Scan for the cell matching the given text and deliver its [x, y] coordinate at center. 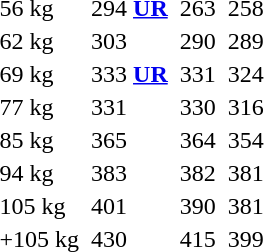
401 [130, 206]
382 [198, 173]
290 [198, 41]
333 UR [130, 74]
364 [198, 140]
390 [198, 206]
330 [198, 107]
303 [130, 41]
383 [130, 173]
365 [130, 140]
